Output the [x, y] coordinate of the center of the cell containing the given text.  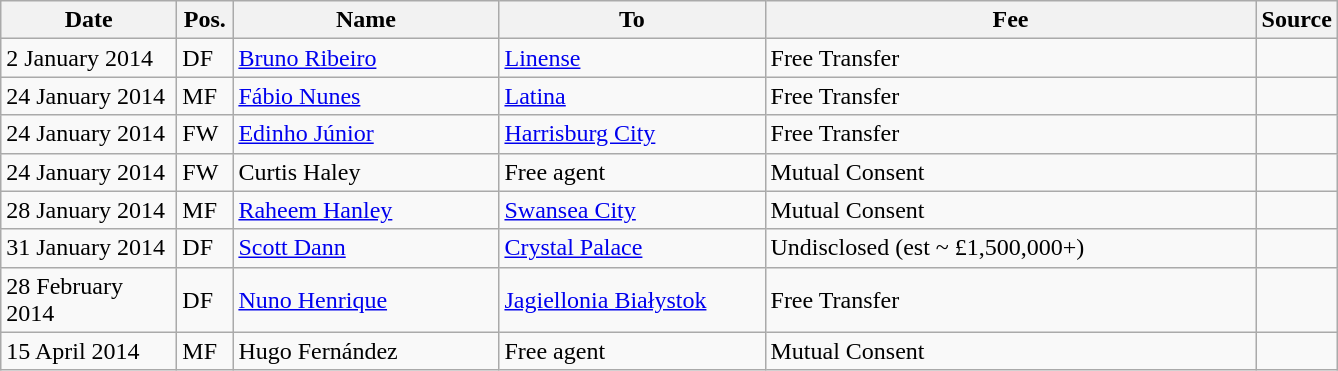
28 February 2014 [89, 300]
Bruno Ribeiro [366, 58]
Name [366, 20]
2 January 2014 [89, 58]
Crystal Palace [632, 248]
To [632, 20]
Raheem Hanley [366, 210]
Jagiellonia Białystok [632, 300]
Fábio Nunes [366, 96]
Undisclosed (est ~ £1,500,000+) [1010, 248]
Hugo Fernández [366, 351]
Edinho Júnior [366, 134]
Curtis Haley [366, 172]
Source [1296, 20]
Swansea City [632, 210]
Harrisburg City [632, 134]
Date [89, 20]
28 January 2014 [89, 210]
Pos. [205, 20]
15 April 2014 [89, 351]
31 January 2014 [89, 248]
Fee [1010, 20]
Linense [632, 58]
Latina [632, 96]
Scott Dann [366, 248]
Nuno Henrique [366, 300]
